Detect which cell encompasses the target text, then output its (X, Y) center coordinate. 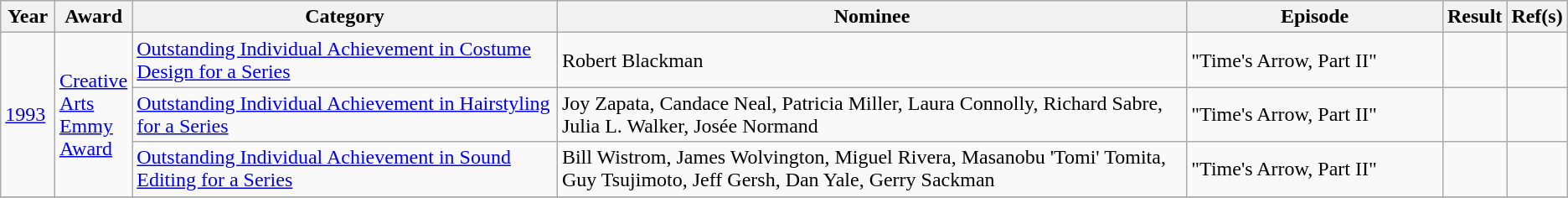
Ref(s) (1537, 17)
Bill Wistrom, James Wolvington, Miguel Rivera, Masanobu 'Tomi' Tomita, Guy Tsujimoto, Jeff Gersh, Dan Yale, Gerry Sackman (871, 169)
Episode (1315, 17)
Category (345, 17)
1993 (28, 114)
Award (93, 17)
Creative Arts Emmy Award (93, 114)
Joy Zapata, Candace Neal, Patricia Miller, Laura Connolly, Richard Sabre, Julia L. Walker, Josée Normand (871, 114)
Nominee (871, 17)
Result (1474, 17)
Outstanding Individual Achievement in Hairstyling for a Series (345, 114)
Robert Blackman (871, 60)
Outstanding Individual Achievement in Costume Design for a Series (345, 60)
Outstanding Individual Achievement in Sound Editing for a Series (345, 169)
Year (28, 17)
